Pinpoint the cell where the given text exists, returning its (X, Y) midpoint coordinate. 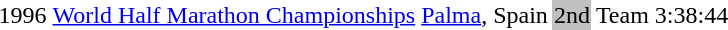
Palma, Spain (485, 15)
World Half Marathon Championships (234, 15)
Team (622, 15)
2nd (572, 15)
